Search for the cell housing the specified text and yield its (X, Y) center coordinate. 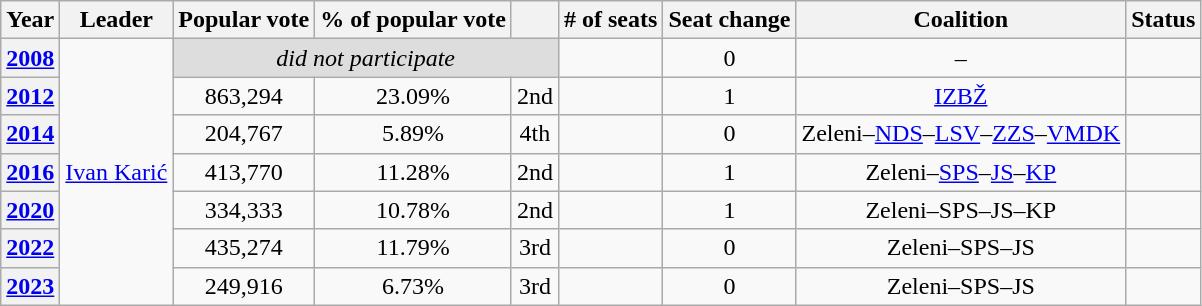
2022 (30, 248)
11.79% (414, 248)
Status (1164, 20)
Year (30, 20)
2023 (30, 286)
did not participate (366, 58)
249,916 (244, 286)
Zeleni–NDS–LSV–ZZS–VMDK (961, 134)
863,294 (244, 96)
IZBŽ (961, 96)
Seat change (730, 20)
Leader (116, 20)
2008 (30, 58)
2014 (30, 134)
11.28% (414, 172)
6.73% (414, 286)
5.89% (414, 134)
Coalition (961, 20)
% of popular vote (414, 20)
10.78% (414, 210)
4th (534, 134)
Popular vote (244, 20)
2020 (30, 210)
435,274 (244, 248)
23.09% (414, 96)
# of seats (610, 20)
2016 (30, 172)
204,767 (244, 134)
Ivan Karić (116, 172)
2012 (30, 96)
– (961, 58)
413,770 (244, 172)
334,333 (244, 210)
